Capture the cell that displays the provided text and extract its (x, y) central coordinate. 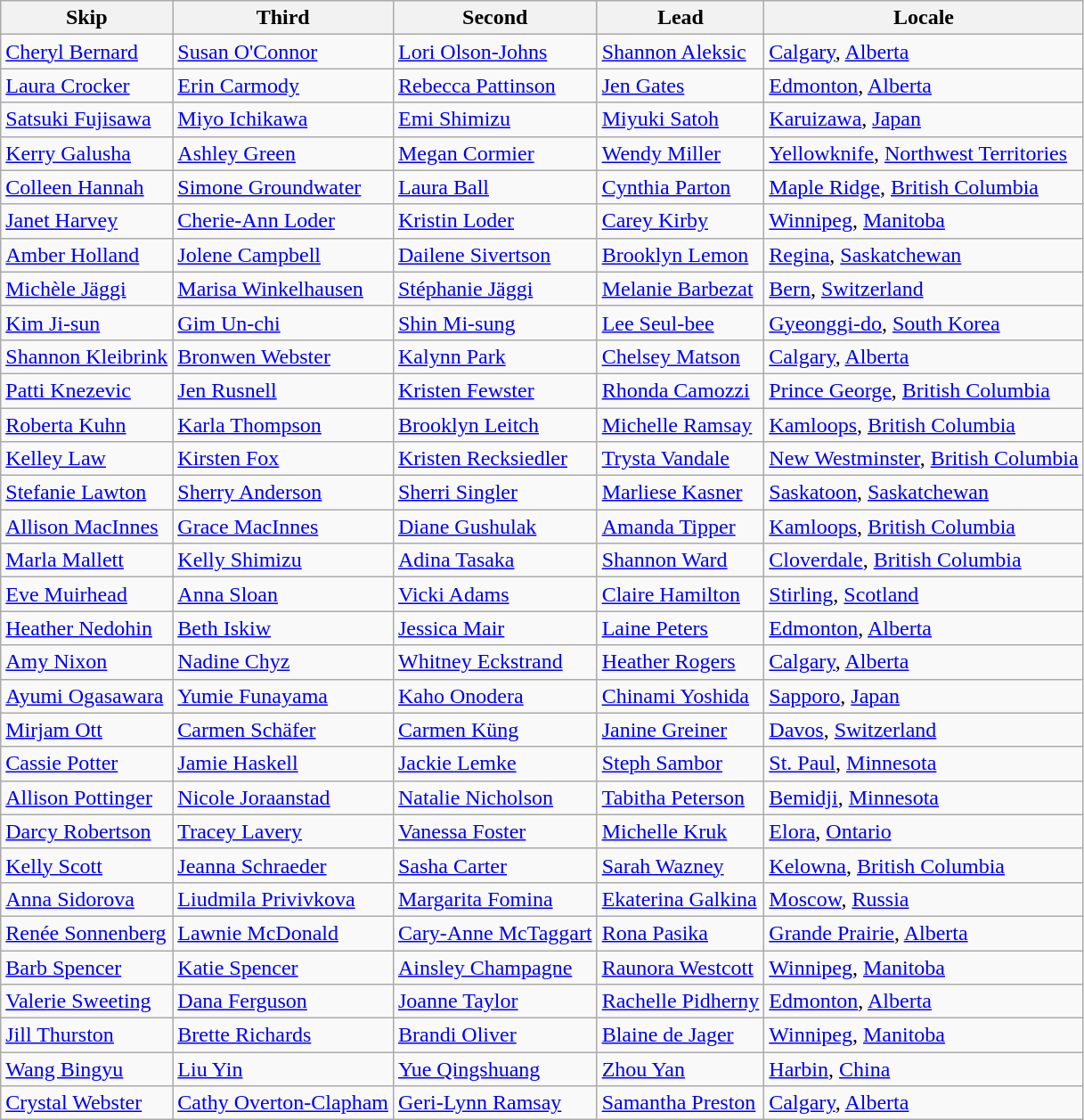
Steph Sambor (681, 764)
Grace MacInnes (283, 527)
Dana Ferguson (283, 1001)
Renée Sonnenberg (87, 933)
Amber Holland (87, 255)
Susan O'Connor (283, 52)
Colleen Hannah (87, 187)
Brandi Oliver (495, 1035)
Dailene Sivertson (495, 255)
Saskatoon, Saskatchewan (924, 493)
Amanda Tipper (681, 527)
Ekaterina Galkina (681, 899)
Megan Cormier (495, 153)
Sasha Carter (495, 865)
Kirsten Fox (283, 459)
Liudmila Privivkova (283, 899)
Prince George, British Columbia (924, 390)
Gyeonggi-do, South Korea (924, 323)
Cheryl Bernard (87, 52)
Bemidji, Minnesota (924, 797)
Heather Rogers (681, 662)
Cloverdale, British Columbia (924, 560)
Shannon Ward (681, 560)
Shannon Aleksic (681, 52)
Amy Nixon (87, 662)
Vicki Adams (495, 594)
Kelowna, British Columbia (924, 865)
Kerry Galusha (87, 153)
Marisa Winkelhausen (283, 289)
Claire Hamilton (681, 594)
Kalynn Park (495, 356)
Elora, Ontario (924, 831)
Rhonda Camozzi (681, 390)
Yumie Funayama (283, 696)
Bronwen Webster (283, 356)
Beth Iskiw (283, 628)
Marliese Kasner (681, 493)
Brooklyn Lemon (681, 255)
Cynthia Parton (681, 187)
Tabitha Peterson (681, 797)
Chinami Yoshida (681, 696)
Yellowknife, Northwest Territories (924, 153)
Cassie Potter (87, 764)
Darcy Robertson (87, 831)
Karla Thompson (283, 425)
Simone Groundwater (283, 187)
Crystal Webster (87, 1103)
Adina Tasaka (495, 560)
New Westminster, British Columbia (924, 459)
Carmen Küng (495, 730)
Wendy Miller (681, 153)
Raunora Westcott (681, 967)
Maple Ridge, British Columbia (924, 187)
Samantha Preston (681, 1103)
Skip (87, 18)
Rona Pasika (681, 933)
Joanne Taylor (495, 1001)
Gim Un-chi (283, 323)
Blaine de Jager (681, 1035)
Kristin Loder (495, 221)
Sherry Anderson (283, 493)
Natalie Nicholson (495, 797)
Melanie Barbezat (681, 289)
Vanessa Foster (495, 831)
Miyo Ichikawa (283, 119)
Sarah Wazney (681, 865)
Janine Greiner (681, 730)
Jackie Lemke (495, 764)
Patti Knezevic (87, 390)
Karuizawa, Japan (924, 119)
Michelle Ramsay (681, 425)
Lead (681, 18)
Kelly Scott (87, 865)
Shin Mi-sung (495, 323)
Heather Nedohin (87, 628)
Barb Spencer (87, 967)
Davos, Switzerland (924, 730)
Whitney Eckstrand (495, 662)
Carmen Schäfer (283, 730)
Trysta Vandale (681, 459)
Eve Muirhead (87, 594)
Sapporo, Japan (924, 696)
Stefanie Lawton (87, 493)
Anna Sidorova (87, 899)
Jill Thurston (87, 1035)
Zhou Yan (681, 1069)
Emi Shimizu (495, 119)
Valerie Sweeting (87, 1001)
Kaho Onodera (495, 696)
Geri-Lynn Ramsay (495, 1103)
Rachelle Pidherny (681, 1001)
Second (495, 18)
Jamie Haskell (283, 764)
Jolene Campbell (283, 255)
Diane Gushulak (495, 527)
Katie Spencer (283, 967)
Roberta Kuhn (87, 425)
Rebecca Pattinson (495, 86)
Yue Qingshuang (495, 1069)
Jen Gates (681, 86)
Tracey Lavery (283, 831)
Locale (924, 18)
Stéphanie Jäggi (495, 289)
Wang Bingyu (87, 1069)
Kelley Law (87, 459)
Ayumi Ogasawara (87, 696)
Cathy Overton-Clapham (283, 1103)
Grande Prairie, Alberta (924, 933)
Nadine Chyz (283, 662)
Shannon Kleibrink (87, 356)
Nicole Joraanstad (283, 797)
Kelly Shimizu (283, 560)
Kristen Recksiedler (495, 459)
Regina, Saskatchewan (924, 255)
Michelle Kruk (681, 831)
Jessica Mair (495, 628)
Allison MacInnes (87, 527)
Bern, Switzerland (924, 289)
Stirling, Scotland (924, 594)
Janet Harvey (87, 221)
Margarita Fomina (495, 899)
Michèle Jäggi (87, 289)
Ashley Green (283, 153)
Lawnie McDonald (283, 933)
Brooklyn Leitch (495, 425)
Jeanna Schraeder (283, 865)
Mirjam Ott (87, 730)
Third (283, 18)
St. Paul, Minnesota (924, 764)
Sherri Singler (495, 493)
Brette Richards (283, 1035)
Ainsley Champagne (495, 967)
Satsuki Fujisawa (87, 119)
Miyuki Satoh (681, 119)
Marla Mallett (87, 560)
Kristen Fewster (495, 390)
Jen Rusnell (283, 390)
Moscow, Russia (924, 899)
Chelsey Matson (681, 356)
Cary-Anne McTaggart (495, 933)
Liu Yin (283, 1069)
Kim Ji-sun (87, 323)
Lori Olson-Johns (495, 52)
Cherie-Ann Loder (283, 221)
Allison Pottinger (87, 797)
Erin Carmody (283, 86)
Carey Kirby (681, 221)
Laura Crocker (87, 86)
Lee Seul-bee (681, 323)
Anna Sloan (283, 594)
Laine Peters (681, 628)
Harbin, China (924, 1069)
Laura Ball (495, 187)
